Locate the cell with the specified text and output its (X, Y) center coordinate. 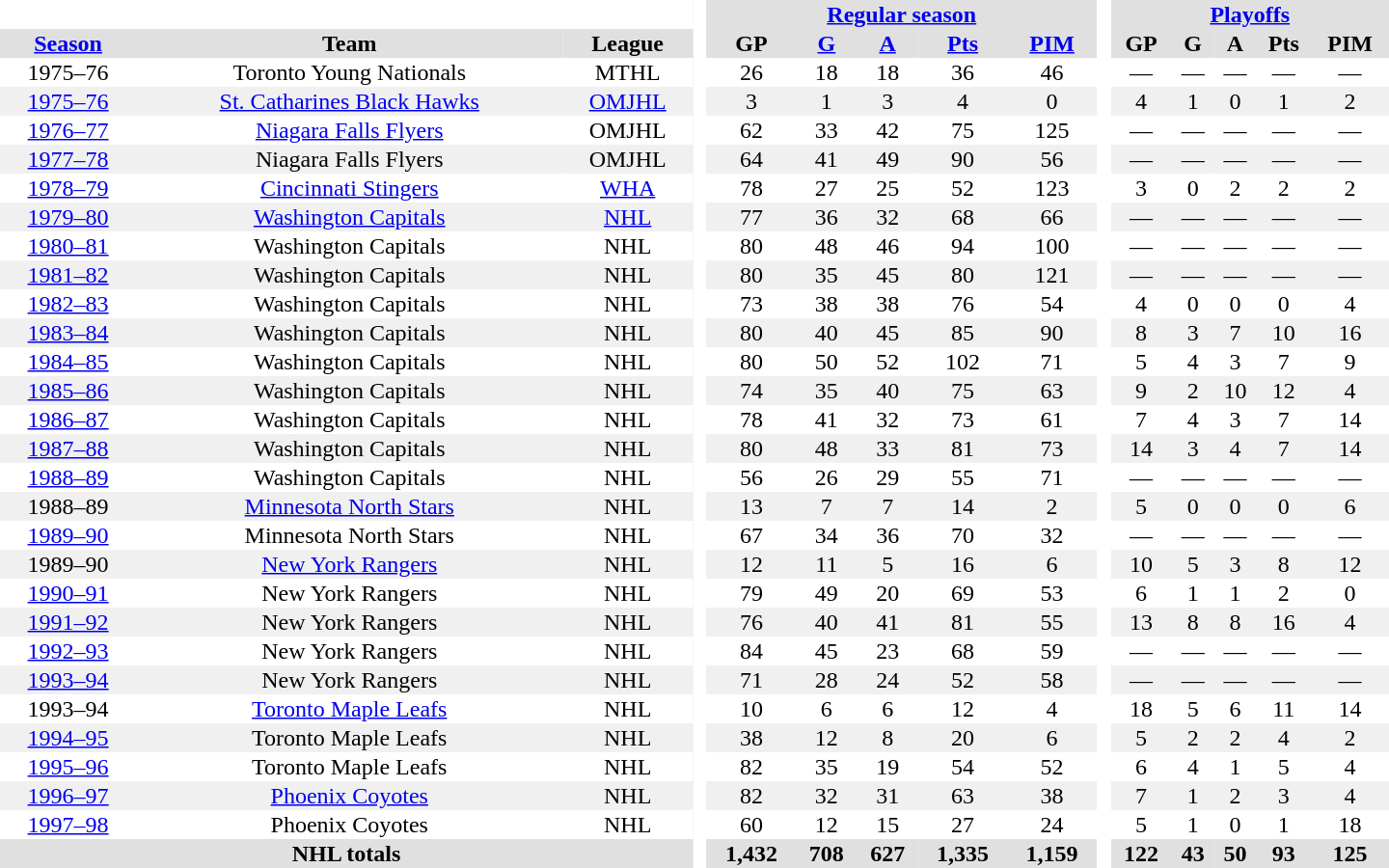
94 (963, 246)
St. Catharines Black Hawks (349, 101)
League (627, 43)
84 (752, 651)
Toronto Young Nationals (349, 72)
121 (1051, 275)
1982–83 (68, 304)
23 (887, 651)
1978–79 (68, 188)
1995–96 (68, 767)
60 (752, 825)
1,432 (752, 854)
1986–87 (68, 420)
42 (887, 130)
1990–91 (68, 593)
NHL totals (346, 854)
1980–81 (68, 246)
Playoffs (1250, 14)
1991–92 (68, 622)
62 (752, 130)
1979–80 (68, 217)
1997–98 (68, 825)
29 (887, 477)
Cincinnati Stingers (349, 188)
1977–78 (68, 159)
79 (752, 593)
1996–97 (68, 796)
1984–85 (68, 362)
28 (826, 680)
15 (887, 825)
59 (1051, 651)
25 (887, 188)
31 (887, 796)
708 (826, 854)
61 (1051, 420)
1992–93 (68, 651)
1976–77 (68, 130)
85 (963, 333)
MTHL (627, 72)
69 (963, 593)
1987–88 (68, 448)
66 (1051, 217)
58 (1051, 680)
1985–86 (68, 391)
67 (752, 535)
122 (1140, 854)
1,159 (1051, 854)
53 (1051, 593)
1981–82 (68, 275)
77 (752, 217)
Team (349, 43)
19 (887, 767)
627 (887, 854)
1994–95 (68, 738)
102 (963, 362)
70 (963, 535)
93 (1283, 854)
43 (1193, 854)
64 (752, 159)
34 (826, 535)
1,335 (963, 854)
Regular season (902, 14)
74 (752, 391)
1983–84 (68, 333)
123 (1051, 188)
WHA (627, 188)
100 (1051, 246)
Season (68, 43)
